Return the (x, y) coordinate for the center point of the cell that contains the specified text.  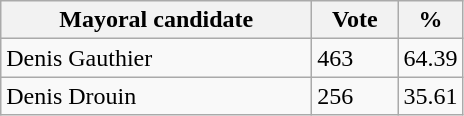
Denis Gauthier (156, 58)
Mayoral candidate (156, 20)
463 (355, 58)
Vote (355, 20)
64.39 (430, 58)
35.61 (430, 96)
Denis Drouin (156, 96)
% (430, 20)
256 (355, 96)
